Capture the cell that displays the provided text and extract its (x, y) central coordinate. 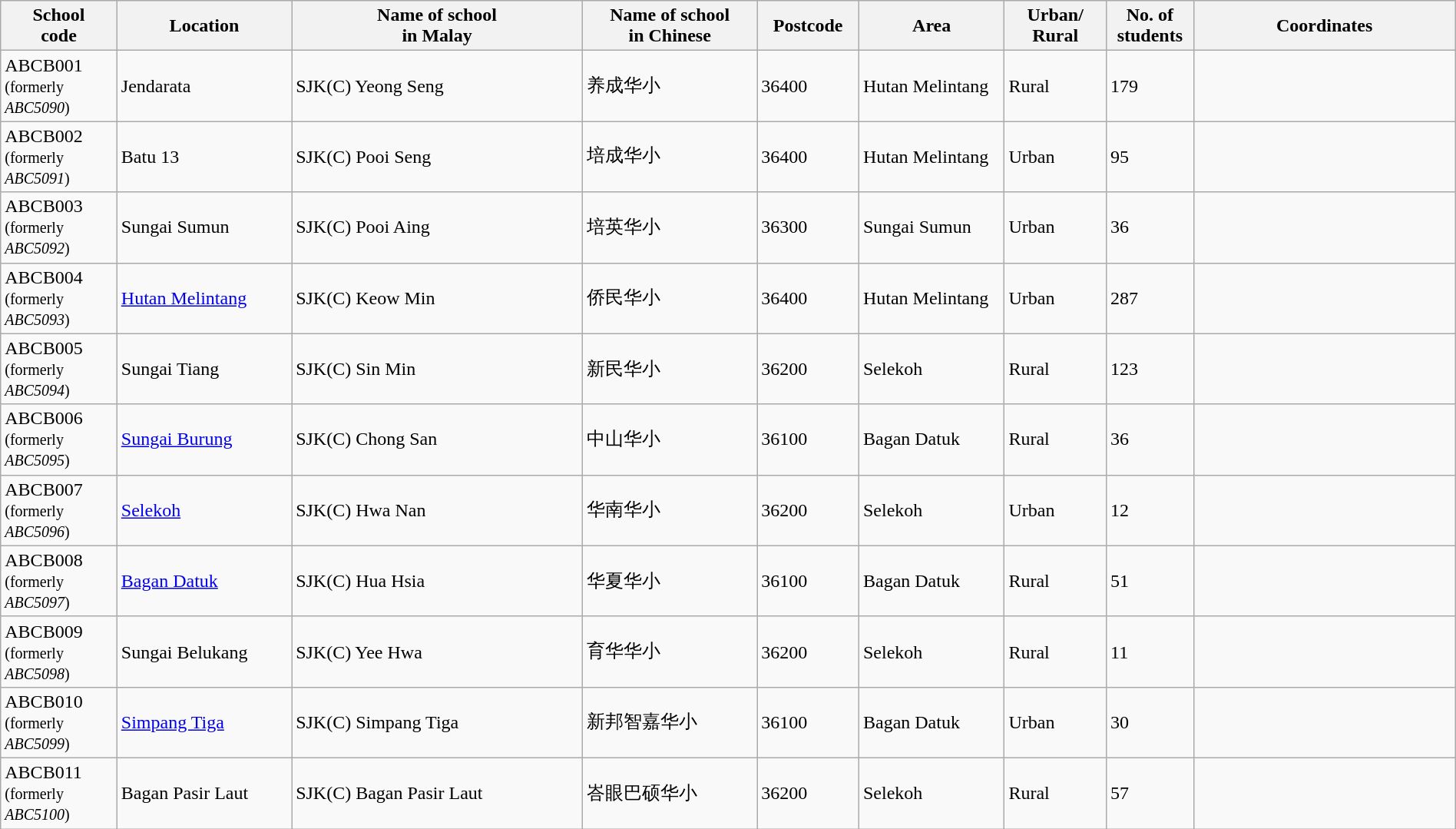
ABCB001(formerly ABC5090) (59, 86)
ABCB005(formerly ABC5094) (59, 369)
Sungai Tiang (204, 369)
Urban/Rural (1055, 26)
12 (1150, 510)
Simpang Tiga (204, 722)
SJK(C) Yeong Seng (438, 86)
华南华小 (670, 510)
ABCB008(formerly ABC5097) (59, 581)
36300 (808, 227)
Name of schoolin Malay (438, 26)
30 (1150, 722)
Bagan Pasir Laut (204, 793)
峇眼巴硕华小 (670, 793)
ABCB010(formerly ABC5099) (59, 722)
Location (204, 26)
57 (1150, 793)
SJK(C) Simpang Tiga (438, 722)
287 (1150, 298)
Area (931, 26)
新邦智嘉华小 (670, 722)
123 (1150, 369)
SJK(C) Hua Hsia (438, 581)
No. ofstudents (1150, 26)
Sungai Belukang (204, 652)
Jendarata (204, 86)
SJK(C) Pooi Seng (438, 157)
新民华小 (670, 369)
SJK(C) Yee Hwa (438, 652)
侨民华小 (670, 298)
Sungai Burung (204, 439)
ABCB006(formerly ABC5095) (59, 439)
ABCB011(formerly ABC5100) (59, 793)
中山华小 (670, 439)
11 (1150, 652)
ABCB007(formerly ABC5096) (59, 510)
ABCB003(formerly ABC5092) (59, 227)
SJK(C) Hwa Nan (438, 510)
培成华小 (670, 157)
Schoolcode (59, 26)
ABCB004(formerly ABC5093) (59, 298)
SJK(C) Bagan Pasir Laut (438, 793)
Batu 13 (204, 157)
Coordinates (1324, 26)
华夏华小 (670, 581)
51 (1150, 581)
SJK(C) Sin Min (438, 369)
179 (1150, 86)
Name of schoolin Chinese (670, 26)
SJK(C) Chong San (438, 439)
ABCB002(formerly ABC5091) (59, 157)
ABCB009(formerly ABC5098) (59, 652)
养成华小 (670, 86)
育华华小 (670, 652)
Postcode (808, 26)
95 (1150, 157)
SJK(C) Pooi Aing (438, 227)
培英华小 (670, 227)
SJK(C) Keow Min (438, 298)
